From the cell containing the given text, extract its center point as [x, y] coordinate. 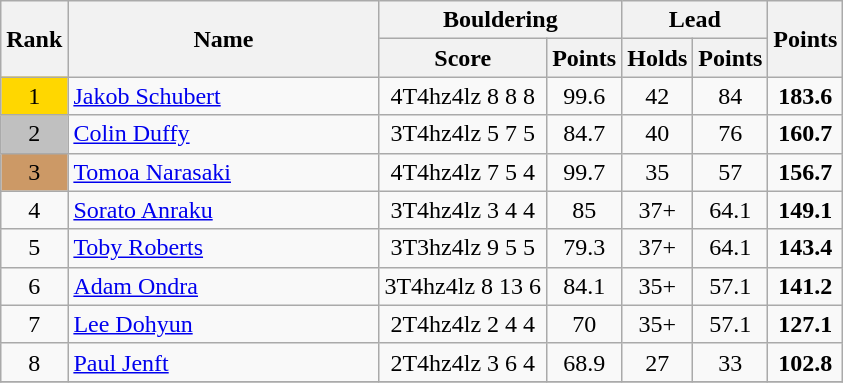
183.6 [806, 96]
Lee Dohyun [224, 324]
Score [463, 58]
160.7 [806, 134]
127.1 [806, 324]
40 [658, 134]
156.7 [806, 172]
Name [224, 39]
2 [34, 134]
Paul Jenft [224, 362]
143.4 [806, 248]
84.7 [584, 134]
84.1 [584, 286]
4T4hz4lz 8 8 8 [463, 96]
27 [658, 362]
Sorato Anraku [224, 210]
Bouldering [500, 20]
68.9 [584, 362]
2T4hz4lz 2 4 4 [463, 324]
84 [730, 96]
85 [584, 210]
141.2 [806, 286]
Rank [34, 39]
149.1 [806, 210]
4T4hz4lz 7 5 4 [463, 172]
8 [34, 362]
70 [584, 324]
35 [658, 172]
3 [34, 172]
Lead [695, 20]
76 [730, 134]
3T4hz4lz 5 7 5 [463, 134]
102.8 [806, 362]
4 [34, 210]
6 [34, 286]
Adam Ondra [224, 286]
7 [34, 324]
42 [658, 96]
1 [34, 96]
Jakob Schubert [224, 96]
3T4hz4lz 3 4 4 [463, 210]
99.6 [584, 96]
Colin Duffy [224, 134]
99.7 [584, 172]
Tomoa Narasaki [224, 172]
3T4hz4lz 8 13 6 [463, 286]
5 [34, 248]
Holds [658, 58]
2T4hz4lz 3 6 4 [463, 362]
33 [730, 362]
79.3 [584, 248]
57 [730, 172]
Toby Roberts [224, 248]
3T3hz4lz 9 5 5 [463, 248]
